Provide the [X, Y] coordinate of the cell's center where the given text is located.  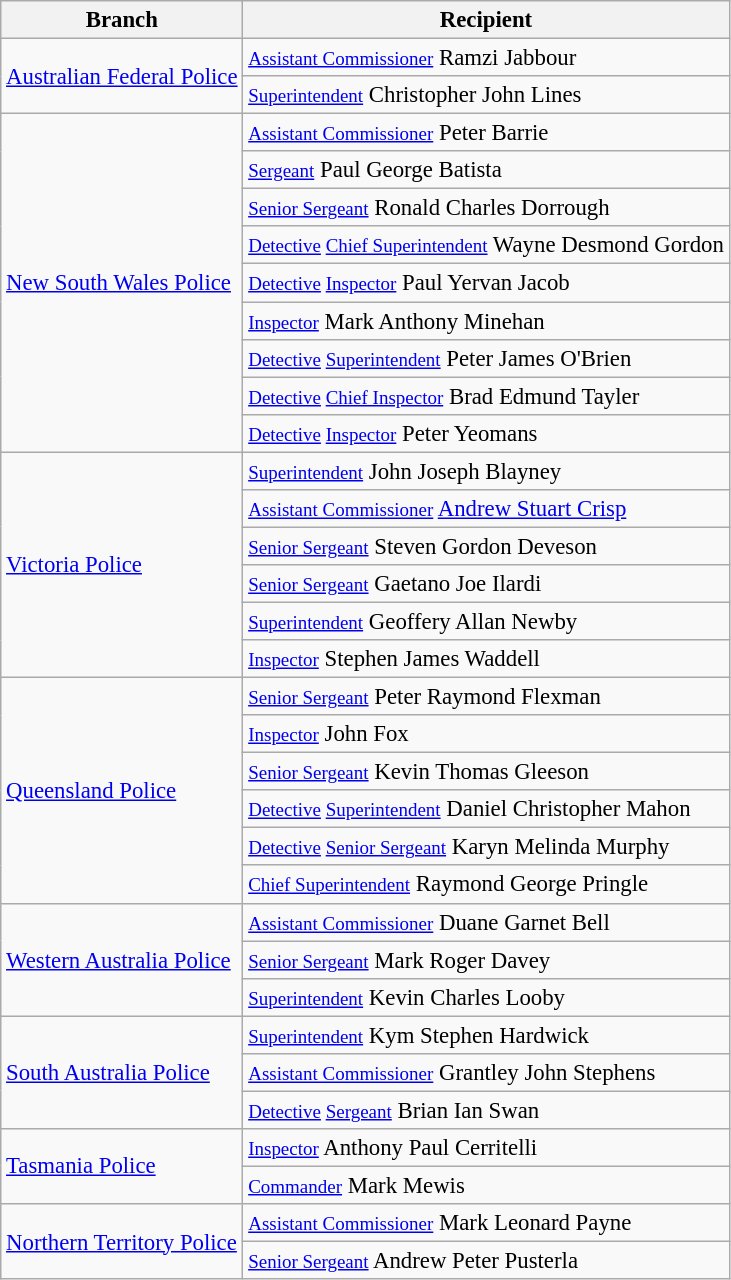
New South Wales Police [122, 283]
Inspector Stephen James Waddell [486, 659]
Senior Sergeant Steven Gordon Deveson [486, 546]
Detective Superintendent Daniel Christopher Mahon [486, 809]
Superintendent Kym Stephen Hardwick [486, 1035]
Superintendent Kevin Charles Looby [486, 997]
Detective Superintendent Peter James O'Brien [486, 358]
Inspector Anthony Paul Cerritelli [486, 1148]
Sergeant Paul George Batista [486, 170]
Senior Sergeant Andrew Peter Pusterla [486, 1261]
Detective Chief Inspector Brad Edmund Tayler [486, 396]
Victoria Police [122, 565]
Senior Sergeant Kevin Thomas Gleeson [486, 772]
Detective Chief Superintendent Wayne Desmond Gordon [486, 245]
Assistant Commissioner Peter Barrie [486, 133]
Assistant Commissioner Grantley John Stephens [486, 1073]
Assistant Commissioner Mark Leonard Payne [486, 1223]
Senior Sergeant Gaetano Joe Ilardi [486, 584]
Northern Territory Police [122, 1242]
Detective Inspector Paul Yervan Jacob [486, 283]
Assistant Commissioner Duane Garnet Bell [486, 922]
Superintendent Geoffery Allan Newby [486, 621]
Recipient [486, 20]
Assistant Commissioner Andrew Stuart Crisp [486, 509]
Detective Senior Sergeant Karyn Melinda Murphy [486, 847]
Senior Sergeant Peter Raymond Flexman [486, 697]
Inspector Mark Anthony Minehan [486, 321]
Senior Sergeant Ronald Charles Dorrough [486, 208]
Inspector John Fox [486, 734]
Commander Mark Mewis [486, 1185]
Superintendent Christopher John Lines [486, 95]
Superintendent John Joseph Blayney [486, 471]
Queensland Police [122, 791]
Western Australia Police [122, 960]
Senior Sergeant Mark Roger Davey [486, 960]
Branch [122, 20]
Assistant Commissioner Ramzi Jabbour [486, 58]
South Australia Police [122, 1072]
Australian Federal Police [122, 76]
Tasmania Police [122, 1166]
Chief Superintendent Raymond George Pringle [486, 885]
Detective Inspector Peter Yeomans [486, 433]
Detective Sergeant Brian Ian Swan [486, 1110]
